Return the (X, Y) coordinate for the center point of the cell that contains the specified text.  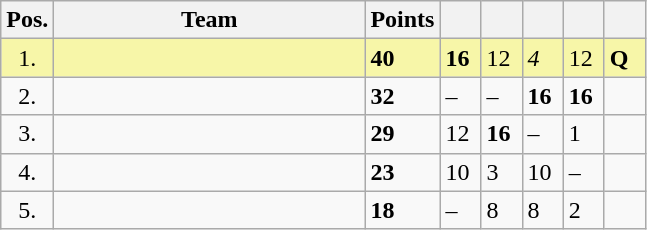
1. (28, 58)
5. (28, 210)
2. (28, 96)
Team (210, 20)
32 (402, 96)
29 (402, 134)
Q (624, 58)
18 (402, 210)
Pos. (28, 20)
4 (542, 58)
23 (402, 172)
3 (502, 172)
Points (402, 20)
4. (28, 172)
40 (402, 58)
1 (584, 134)
3. (28, 134)
2 (584, 210)
